Locate the cell with the specified text and output its [x, y] center coordinate. 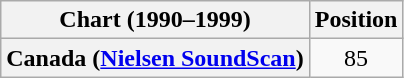
Position [356, 20]
Canada (Nielsen SoundScan) [155, 58]
Chart (1990–1999) [155, 20]
85 [356, 58]
